Return the (x, y) coordinate for the center point of the cell that contains the specified text.  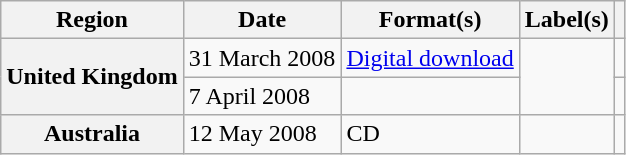
Date (262, 20)
31 March 2008 (262, 58)
Region (92, 20)
Digital download (430, 58)
Australia (92, 134)
12 May 2008 (262, 134)
United Kingdom (92, 77)
Label(s) (566, 20)
Format(s) (430, 20)
7 April 2008 (262, 96)
CD (430, 134)
